Pinpoint the cell where the given text exists, returning its [X, Y] midpoint coordinate. 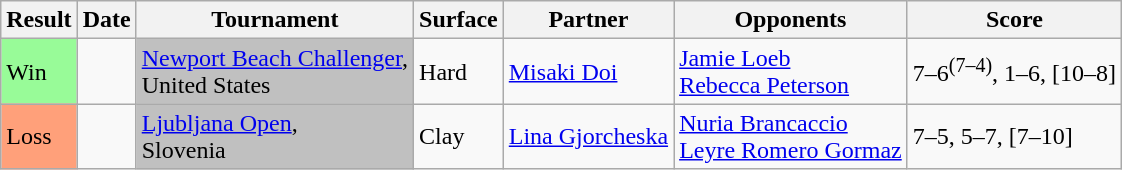
Result [39, 20]
Hard [459, 72]
Ljubljana Open, Slovenia [274, 136]
Misaki Doi [588, 72]
Surface [459, 20]
Tournament [274, 20]
Opponents [791, 20]
Loss [39, 136]
7–5, 5–7, [7–10] [1014, 136]
Clay [459, 136]
Lina Gjorcheska [588, 136]
Date [106, 20]
Partner [588, 20]
Score [1014, 20]
7–6(7–4), 1–6, [10–8] [1014, 72]
Win [39, 72]
Newport Beach Challenger, United States [274, 72]
Nuria Brancaccio Leyre Romero Gormaz [791, 136]
Jamie Loeb Rebecca Peterson [791, 72]
